Return the (x, y) coordinate for the center point of the cell that contains the specified text.  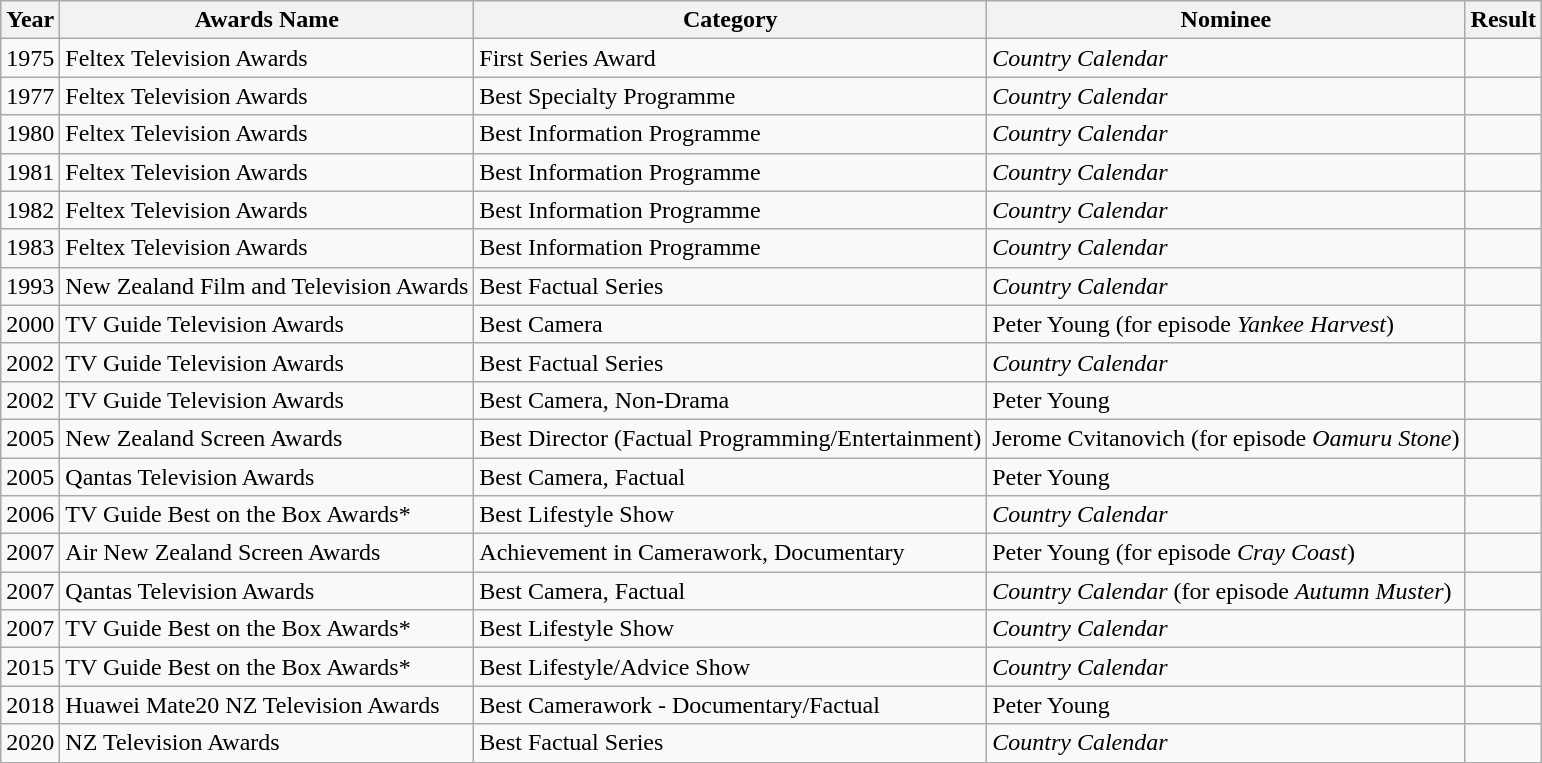
Category (730, 20)
Best Director (Factual Programming/Entertainment) (730, 438)
1980 (30, 134)
Result (1503, 20)
Best Lifestyle/Advice Show (730, 667)
Air New Zealand Screen Awards (267, 553)
Nominee (1226, 20)
2015 (30, 667)
2006 (30, 515)
Country Calendar (for episode Autumn Muster) (1226, 591)
Jerome Cvitanovich (for episode Oamuru Stone) (1226, 438)
2020 (30, 743)
Achievement in Camerawork, Documentary (730, 553)
2018 (30, 705)
1983 (30, 248)
1977 (30, 96)
First Series Award (730, 58)
Year (30, 20)
Best Specialty Programme (730, 96)
1975 (30, 58)
Peter Young (for episode Cray Coast) (1226, 553)
Awards Name (267, 20)
Best Camera (730, 324)
Best Camerawork - Documentary/Factual (730, 705)
1993 (30, 286)
1981 (30, 172)
Huawei Mate20 NZ Television Awards (267, 705)
New Zealand Film and Television Awards (267, 286)
2000 (30, 324)
Peter Young (for episode Yankee Harvest) (1226, 324)
1982 (30, 210)
New Zealand Screen Awards (267, 438)
NZ Television Awards (267, 743)
Best Camera, Non-Drama (730, 400)
